Locate the cell with the specified text and output its (x, y) center coordinate. 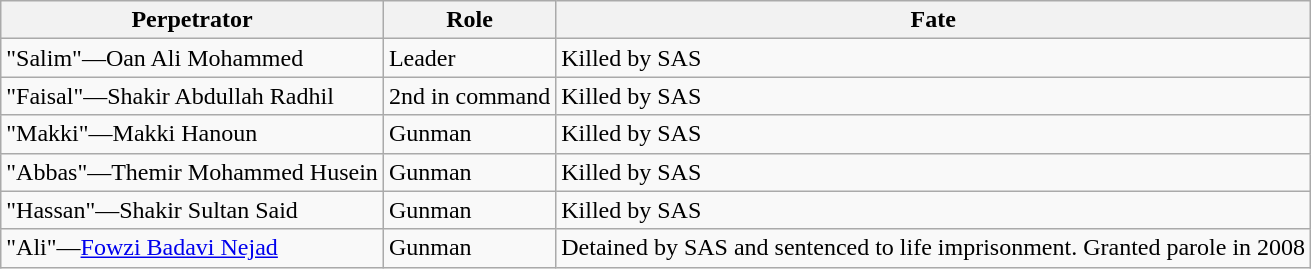
"Faisal"—Shakir Abdullah Radhil (192, 96)
2nd in command (469, 96)
"Hassan"—Shakir Sultan Said (192, 210)
Detained by SAS and sentenced to life imprisonment. Granted parole in 2008 (934, 248)
"Abbas"—Themir Mohammed Husein (192, 172)
"Ali"—Fowzi Badavi Nejad (192, 248)
Leader (469, 58)
"Makki"—Makki Hanoun (192, 134)
Perpetrator (192, 20)
"Salim"—Oan Ali Mohammed (192, 58)
Role (469, 20)
Fate (934, 20)
